Capture the cell that displays the provided text and extract its (x, y) central coordinate. 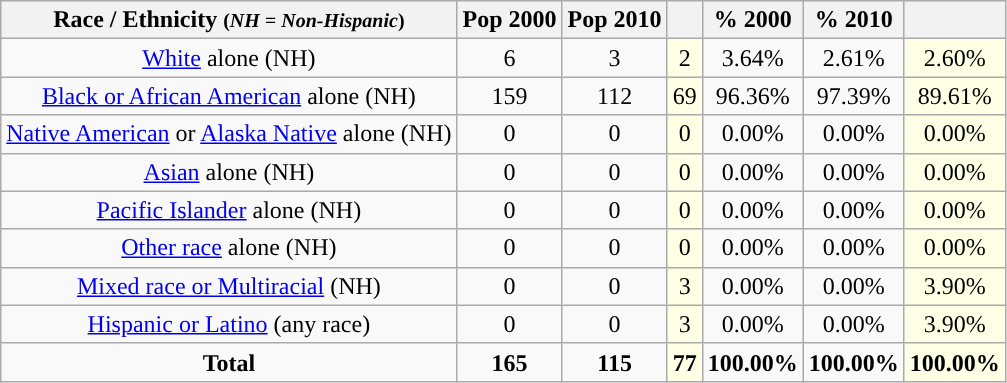
69 (684, 96)
Pacific Islander alone (NH) (229, 210)
Race / Ethnicity (NH = Non-Hispanic) (229, 20)
2.61% (854, 58)
Pop 2010 (614, 20)
Asian alone (NH) (229, 172)
Other race alone (NH) (229, 248)
6 (510, 58)
% 2000 (752, 20)
77 (684, 362)
97.39% (854, 96)
112 (614, 96)
Total (229, 362)
159 (510, 96)
Hispanic or Latino (any race) (229, 324)
% 2010 (854, 20)
Pop 2000 (510, 20)
Mixed race or Multiracial (NH) (229, 286)
Native American or Alaska Native alone (NH) (229, 134)
96.36% (752, 96)
2 (684, 58)
3.64% (752, 58)
White alone (NH) (229, 58)
2.60% (954, 58)
89.61% (954, 96)
Black or African American alone (NH) (229, 96)
115 (614, 362)
165 (510, 362)
